Scan for the cell matching the given text and deliver its [X, Y] coordinate at center. 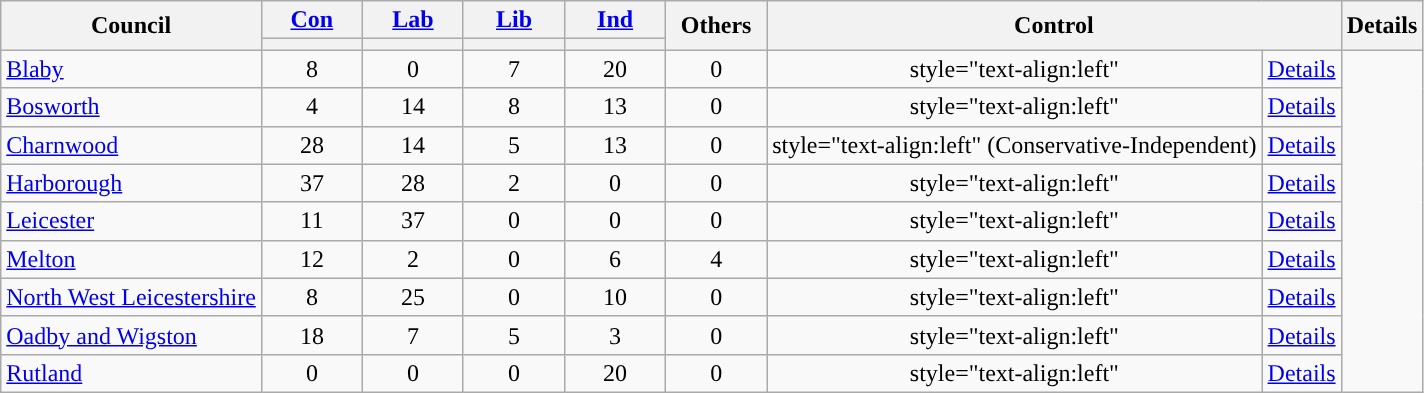
Oadby and Wigston [132, 335]
Council [132, 26]
Bosworth [132, 107]
6 [616, 259]
Control [1054, 26]
12 [312, 259]
Others [716, 26]
Lib [514, 20]
Charnwood [132, 145]
11 [312, 221]
Blaby [132, 69]
Lab [412, 20]
10 [616, 297]
Ind [616, 20]
Con [312, 20]
18 [312, 335]
Rutland [132, 373]
Harborough [132, 183]
North West Leicestershire [132, 297]
25 [412, 297]
style="text-align:left" (Conservative-Independent) [1014, 145]
3 [616, 335]
Leicester [132, 221]
Melton [132, 259]
